Identify which cell holds the provided text, then report its (X, Y) central coordinate. 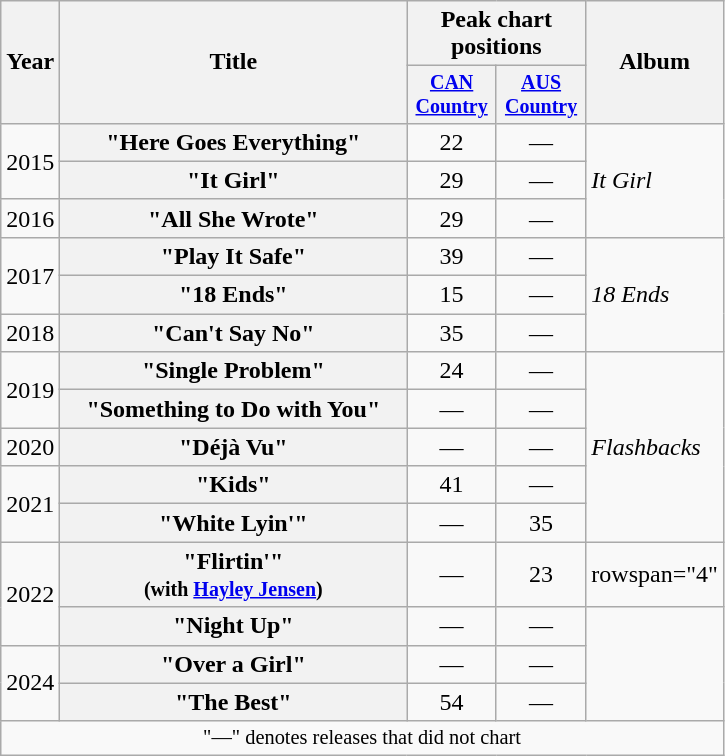
"Over a Girl" (234, 664)
"—" denotes releases that did not chart (362, 738)
"Play It Safe" (234, 256)
2019 (30, 390)
2018 (30, 333)
"18 Ends" (234, 295)
2017 (30, 275)
"Déjà Vu" (234, 447)
39 (452, 256)
22 (452, 142)
2021 (30, 504)
2024 (30, 683)
15 (452, 295)
Peak chart positions (496, 34)
18 Ends (655, 294)
"It Girl" (234, 180)
2020 (30, 447)
"Here Goes Everything" (234, 142)
"Something to Do with You" (234, 409)
2022 (30, 594)
AUS Country (540, 94)
"Single Problem" (234, 371)
"Can't Say No" (234, 333)
2016 (30, 218)
rowspan="4" (655, 574)
CAN Country (452, 94)
"White Lyin'" (234, 523)
Album (655, 62)
It Girl (655, 180)
Year (30, 62)
54 (452, 702)
Flashbacks (655, 447)
"Night Up" (234, 626)
23 (540, 574)
"All She Wrote" (234, 218)
"The Best" (234, 702)
41 (452, 485)
"Flirtin'"(with Hayley Jensen) (234, 574)
2015 (30, 161)
"Kids" (234, 485)
Title (234, 62)
24 (452, 371)
